For the text-containing cell, return its midpoint in [X, Y] coordinate format. 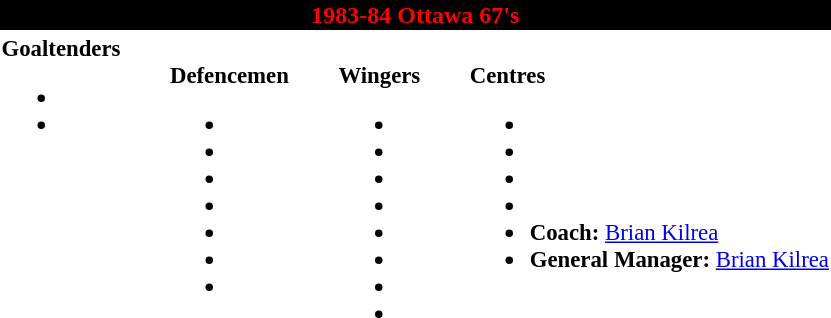
1983-84 Ottawa 67's [416, 15]
